Identify which cell holds the provided text, then report its (X, Y) central coordinate. 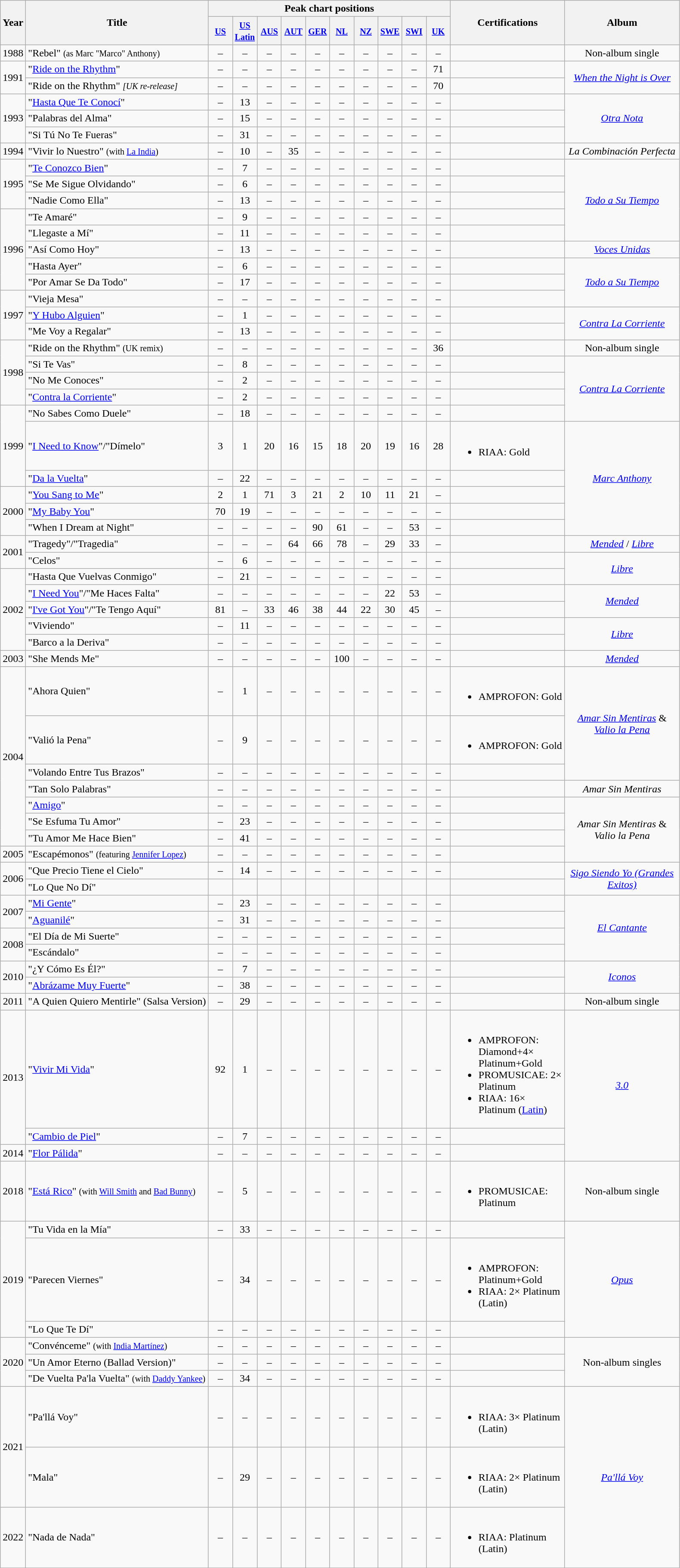
Mended / Libre (622, 544)
5 (245, 1191)
100 (342, 659)
17 (245, 282)
1993 (13, 118)
2004 (13, 756)
"Viviendo" (117, 626)
"Convénceme" (with India Martínez) (117, 1346)
2020 (13, 1362)
"Tu Vida en la Mía" (117, 1229)
61 (342, 528)
AMPROFON: Platinum+GoldRIAA: 2× Platinum (Latin) (507, 1280)
"Vieja Mesa" (117, 299)
"Si Te Vas" (117, 364)
1988 (13, 53)
"Palabras del Alma" (117, 118)
AUT (294, 31)
46 (294, 609)
PROMUSICAE: Platinum (507, 1191)
"Mi Gente" (117, 903)
"Ahora Quien" (117, 691)
"Ride on the Rhythm" [UK re-release] (117, 86)
Marc Anthony (622, 479)
"El Día de Mi Suerte" (117, 936)
1996 (13, 249)
RIAA: Gold (507, 446)
2007 (13, 912)
"Cambio de Piel" (117, 1136)
"Valió la Pena" (117, 739)
2000 (13, 511)
1998 (13, 372)
"I Need to Know"/"Dímelo" (117, 446)
"Hasta Que Vuelvas Conmigo" (117, 577)
"Mala" (117, 1477)
"Rebel" (as Marc "Marco" Anthony) (117, 53)
"¿Y Cómo Es Él?" (117, 969)
2010 (13, 977)
"Flor Pálida" (117, 1153)
"Nada de Nada" (117, 1537)
"Vivir lo Nuestro" (with La India) (117, 151)
"Que Precio Tiene el Cielo" (117, 871)
78 (342, 544)
2019 (13, 1279)
44 (342, 609)
"De Vuelta Pa'la Vuelta" (with Daddy Yankee) (117, 1379)
"I Need You"/"Me Haces Falta" (117, 593)
"Lo Que No Dí" (117, 887)
US Latin (245, 31)
92 (220, 1069)
Non-album singles (622, 1362)
Year (13, 22)
"No Sabes Como Duele" (117, 413)
2002 (13, 609)
30 (390, 609)
NZ (366, 31)
"Tu Amor Me Hace Bien" (117, 838)
3.0 (622, 1086)
"You Sang to Me" (117, 495)
Album (622, 22)
Peak chart positions (329, 9)
AMPROFON: Diamond+4× Platinum+GoldPROMUSICAE: 2× PlatinumRIAA: 16× Platinum (Latin) (507, 1069)
Pa'llá Voy (622, 1477)
"Por Amar Se Da Todo" (117, 282)
"Barco a la Deriva" (117, 642)
"Hasta Que Te Conocí" (117, 102)
2003 (13, 659)
"Lo Que Te Dí" (117, 1330)
"Pa'llá Voy" (117, 1417)
66 (318, 544)
1991 (13, 77)
"Amigo" (117, 805)
90 (318, 528)
When the Night is Over (622, 77)
"Da la Vuelta" (117, 478)
"Me Voy a Regalar" (117, 331)
UK (438, 31)
36 (438, 348)
"Se Me Sigue Olvidando" (117, 184)
1995 (13, 184)
"Parecen Viernes" (117, 1280)
"Escándalo" (117, 953)
2018 (13, 1191)
"Se Esfuma Tu Amor" (117, 821)
2014 (13, 1153)
1994 (13, 151)
"She Mends Me" (117, 659)
"When I Dream at Night" (117, 528)
"Vivir Mi Vida" (117, 1069)
"Hasta Ayer" (117, 266)
El Cantante (622, 928)
Opus (622, 1279)
"A Quien Quiero Mentirle" (Salsa Version) (117, 1002)
Sigo Siendo Yo (Grandes Exitos) (622, 879)
81 (220, 609)
1997 (13, 315)
64 (294, 544)
US (220, 31)
GER (318, 31)
"Te Conozco Bien" (117, 167)
2021 (13, 1447)
45 (414, 609)
NL (342, 31)
La Combinación Perfecta (622, 151)
2022 (13, 1537)
28 (438, 446)
"Volando Entre Tus Brazos" (117, 772)
"My Baby You" (117, 511)
"Tan Solo Palabras" (117, 789)
"Si Tú No Te Fueras" (117, 135)
"Tragedy"/"Tragedia" (117, 544)
2005 (13, 854)
"I've Got You"/"Te Tengo Aquí" (117, 609)
"No Me Conoces" (117, 380)
2006 (13, 879)
"Nadie Como Ella" (117, 200)
"Así Como Hoy" (117, 250)
Iconos (622, 977)
Otra Nota (622, 118)
"Aguanilé" (117, 920)
"Contra la Corriente" (117, 397)
AUS (269, 31)
Amar Sin Mentiras (622, 789)
35 (294, 151)
14 (245, 871)
"Escapémonos" (featuring Jennifer Lopez) (117, 854)
"Te Amaré" (117, 216)
"Abrázame Muy Fuerte" (117, 985)
Voces Unidas (622, 250)
"Un Amor Eterno (Ballad Version)" (117, 1362)
"Ride on the Rhythm" (117, 69)
RIAA: 3× Platinum (Latin) (507, 1417)
2011 (13, 1002)
Title (117, 22)
2008 (13, 944)
"Celos" (117, 560)
RIAA: Platinum (Latin) (507, 1537)
"Está Rico" (with Will Smith and Bad Bunny) (117, 1191)
"Y Hubo Alguien" (117, 315)
1999 (13, 446)
RIAA: 2× Platinum (Latin) (507, 1477)
2001 (13, 552)
2013 (13, 1077)
"Llegaste a Mí" (117, 233)
"Ride on the Rhythm" (UK remix) (117, 348)
8 (245, 364)
41 (245, 838)
SWI (414, 31)
SWE (390, 31)
Certifications (507, 22)
